Pinpoint the cell where the given text exists, returning its [X, Y] midpoint coordinate. 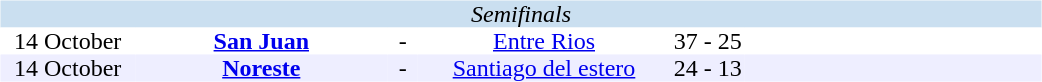
San Juan [262, 42]
Semifinals [520, 14]
24 - 13 [708, 68]
Santiago del estero [544, 68]
Noreste [262, 68]
Entre Rios [544, 42]
37 - 25 [708, 42]
